Detect which cell encompasses the target text, then output its (x, y) center coordinate. 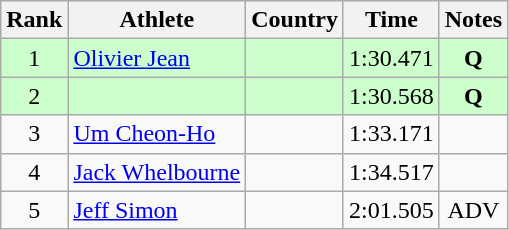
2:01.505 (391, 210)
Time (391, 20)
5 (34, 210)
1:34.517 (391, 172)
Rank (34, 20)
Notes (473, 20)
2 (34, 96)
Country (295, 20)
1:30.471 (391, 58)
Athlete (157, 20)
Jeff Simon (157, 210)
Um Cheon-Ho (157, 134)
1:30.568 (391, 96)
3 (34, 134)
1 (34, 58)
1:33.171 (391, 134)
4 (34, 172)
ADV (473, 210)
Olivier Jean (157, 58)
Jack Whelbourne (157, 172)
